Identify which cell holds the provided text, then report its (x, y) central coordinate. 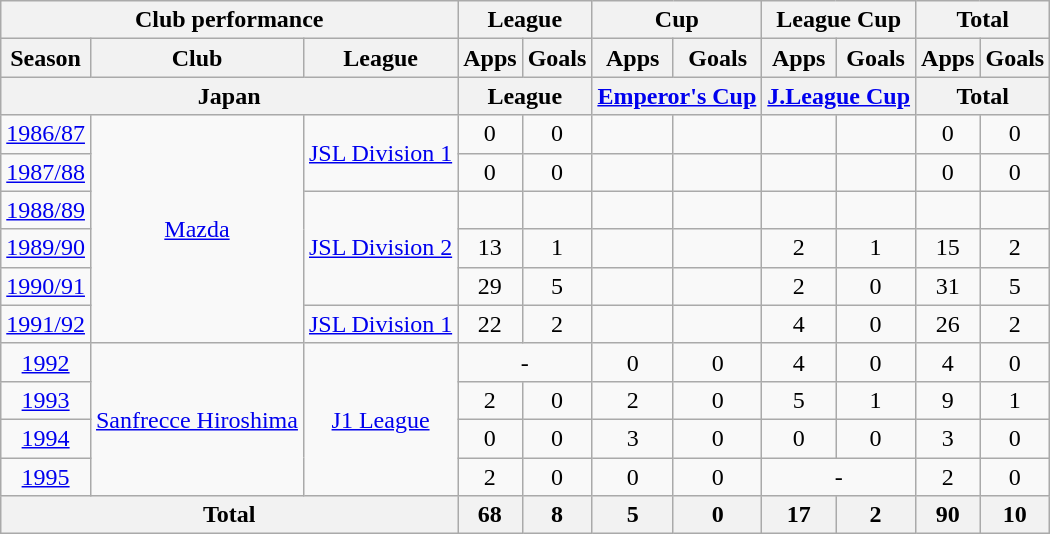
Sanfrecce Hiroshima (196, 419)
1989/90 (46, 248)
1993 (46, 400)
Club (196, 58)
1991/92 (46, 324)
1988/89 (46, 210)
1992 (46, 362)
JSL Division 2 (380, 248)
1986/87 (46, 134)
90 (948, 515)
15 (948, 248)
J1 League (380, 419)
31 (948, 286)
22 (490, 324)
9 (948, 400)
29 (490, 286)
17 (799, 515)
Club performance (230, 20)
League Cup (839, 20)
68 (490, 515)
J.League Cup (839, 96)
26 (948, 324)
Season (46, 58)
Japan (230, 96)
1990/91 (46, 286)
1987/88 (46, 172)
Emperor's Cup (677, 96)
13 (490, 248)
10 (1015, 515)
Mazda (196, 229)
8 (557, 515)
1995 (46, 477)
1994 (46, 438)
Cup (677, 20)
